Return (X, Y) of the center of cell containing provided text 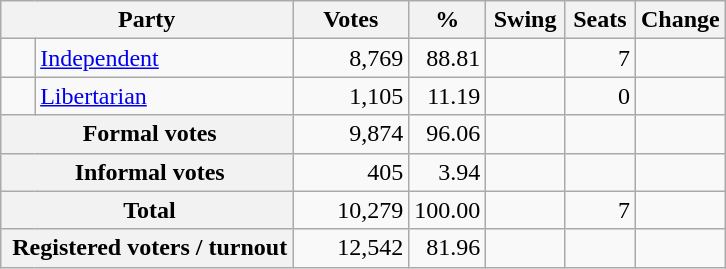
12,542 (351, 248)
10,279 (351, 210)
Libertarian (164, 96)
Swing (526, 20)
0 (600, 96)
Total (147, 210)
Informal votes (147, 172)
Party (147, 20)
81.96 (448, 248)
% (448, 20)
96.06 (448, 134)
Registered voters / turnout (147, 248)
100.00 (448, 210)
8,769 (351, 58)
1,105 (351, 96)
88.81 (448, 58)
11.19 (448, 96)
Change (680, 20)
3.94 (448, 172)
405 (351, 172)
Votes (351, 20)
9,874 (351, 134)
Formal votes (147, 134)
Seats (600, 20)
Independent (164, 58)
